Pinpoint the cell where the given text exists, returning its [x, y] midpoint coordinate. 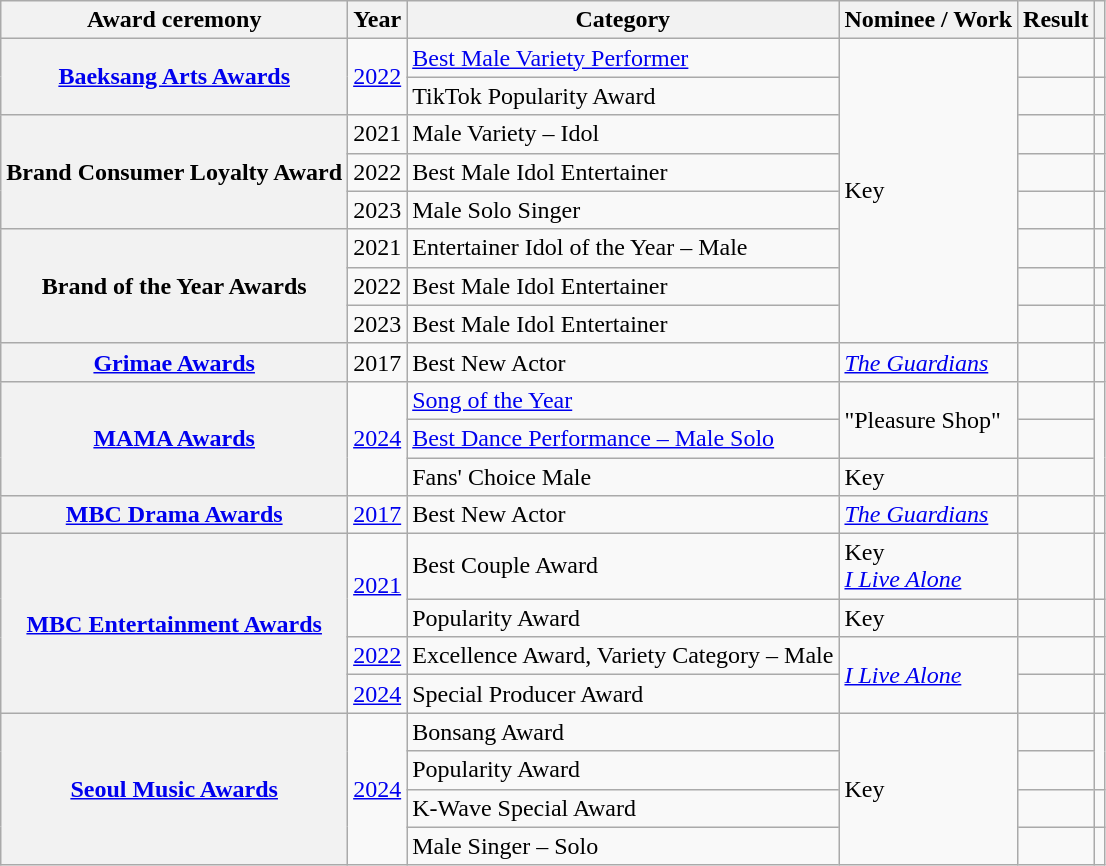
Bonsang Award [623, 732]
Male Solo Singer [623, 210]
Key I Live Alone [928, 566]
Brand of the Year Awards [174, 286]
Seoul Music Awards [174, 789]
Entertainer Idol of the Year – Male [623, 248]
Male Singer – Solo [623, 846]
I Live Alone [928, 675]
Special Producer Award [623, 694]
Baeksang Arts Awards [174, 77]
MBC Entertainment Awards [174, 624]
Best Dance Performance – Male Solo [623, 438]
Year [378, 20]
TikTok Popularity Award [623, 96]
K-Wave Special Award [623, 808]
Award ceremony [174, 20]
Excellence Award, Variety Category – Male [623, 656]
Best Couple Award [623, 566]
Fans' Choice Male [623, 477]
Brand Consumer Loyalty Award [174, 172]
MAMA Awards [174, 438]
Nominee / Work [928, 20]
Male Variety – Idol [623, 134]
"Pleasure Shop" [928, 419]
Song of the Year [623, 400]
MBC Drama Awards [174, 515]
Category [623, 20]
Result [1056, 20]
Grimae Awards [174, 362]
Best Male Variety Performer [623, 58]
